From the cell containing the given text, extract its center point as [X, Y] coordinate. 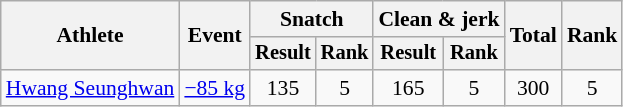
Hwang Seunghwan [90, 88]
135 [283, 88]
300 [534, 88]
Clean & jerk [438, 19]
165 [408, 88]
Total [534, 36]
Event [214, 36]
Athlete [90, 36]
Snatch [312, 19]
−85 kg [214, 88]
